For the text-containing cell, return its midpoint in (x, y) coordinate format. 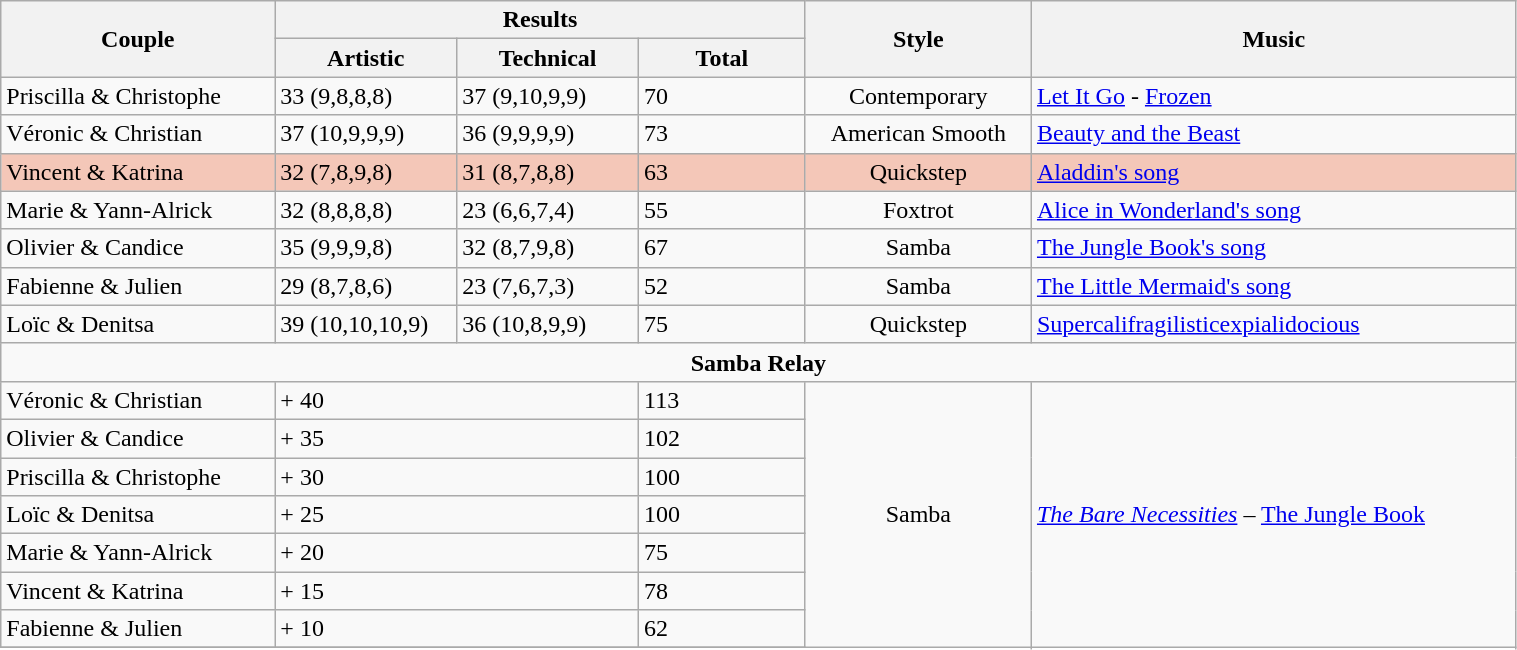
Samba Relay (758, 362)
The Jungle Book's song (1274, 248)
23 (6,6,7,4) (548, 210)
+ 25 (457, 515)
62 (722, 629)
Let It Go - Frozen (1274, 96)
32 (8,7,9,8) (548, 248)
36 (10,8,9,9) (548, 324)
55 (722, 210)
+ 30 (457, 477)
+ 35 (457, 438)
+ 10 (457, 629)
The Little Mermaid's song (1274, 286)
29 (8,7,8,6) (366, 286)
73 (722, 134)
31 (8,7,8,8) (548, 172)
The Bare Necessities – The Jungle Book (1274, 514)
Beauty and the Beast (1274, 134)
70 (722, 96)
52 (722, 286)
Total (722, 58)
Supercalifragilisticexpialidocious (1274, 324)
36 (9,9,9,9) (548, 134)
Foxtrot (918, 210)
Contemporary (918, 96)
Couple (138, 39)
Aladdin's song (1274, 172)
Technical (548, 58)
39 (10,10,10,9) (366, 324)
+ 15 (457, 591)
33 (9,8,8,8) (366, 96)
35 (9,9,9,8) (366, 248)
32 (8,8,8,8) (366, 210)
Alice in Wonderland's song (1274, 210)
+ 20 (457, 553)
32 (7,8,9,8) (366, 172)
63 (722, 172)
Results (540, 20)
102 (722, 438)
67 (722, 248)
37 (10,9,9,9) (366, 134)
Artistic (366, 58)
+ 40 (457, 400)
37 (9,10,9,9) (548, 96)
American Smooth (918, 134)
23 (7,6,7,3) (548, 286)
113 (722, 400)
Music (1274, 39)
78 (722, 591)
Style (918, 39)
